From the cell containing the given text, extract its center point as (x, y) coordinate. 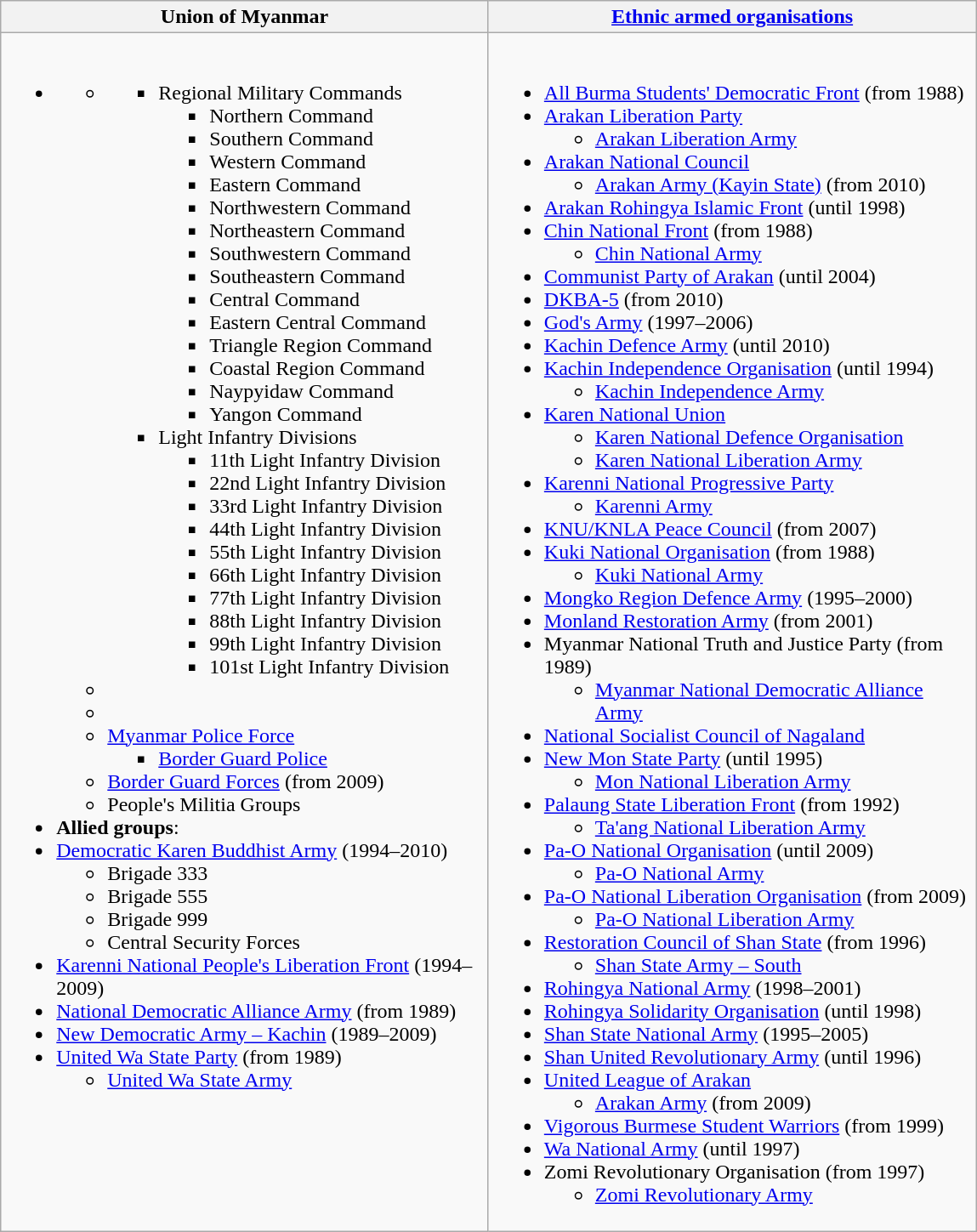
Union of Myanmar (245, 17)
Ethnic armed organisations (732, 17)
